Locate the cell with the specified text and output its (x, y) center coordinate. 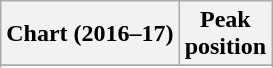
Chart (2016–17) (90, 34)
Peakposition (225, 34)
